Capture the cell that displays the provided text and extract its [x, y] central coordinate. 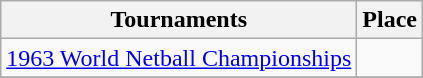
Place [390, 20]
1963 World Netball Championships [179, 58]
Tournaments [179, 20]
